Provide the [X, Y] coordinate of the cell's center where the given text is located.  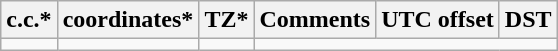
TZ* [226, 20]
coordinates* [128, 20]
DST [528, 20]
UTC offset [438, 20]
Comments [315, 20]
c.c.* [29, 20]
